Output the (x, y) coordinate of the center of the cell containing the given text.  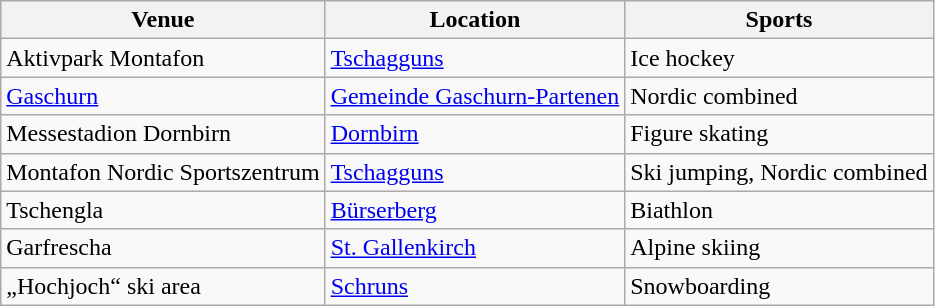
Tschengla (163, 210)
St. Gallenkirch (475, 248)
Alpine skiing (779, 248)
Ski jumping, Nordic combined (779, 172)
Aktivpark Montafon (163, 58)
Gaschurn (163, 96)
Ice hockey (779, 58)
Garfrescha (163, 248)
Figure skating (779, 134)
Location (475, 20)
Dornbirn (475, 134)
Snowboarding (779, 286)
Biathlon (779, 210)
Bürserberg (475, 210)
„Hochjoch“ ski area (163, 286)
Schruns (475, 286)
Messestadion Dornbirn (163, 134)
Sports (779, 20)
Montafon Nordic Sportszentrum (163, 172)
Nordic combined (779, 96)
Venue (163, 20)
Gemeinde Gaschurn-Partenen (475, 96)
